Scan for the cell matching the given text and deliver its (x, y) coordinate at center. 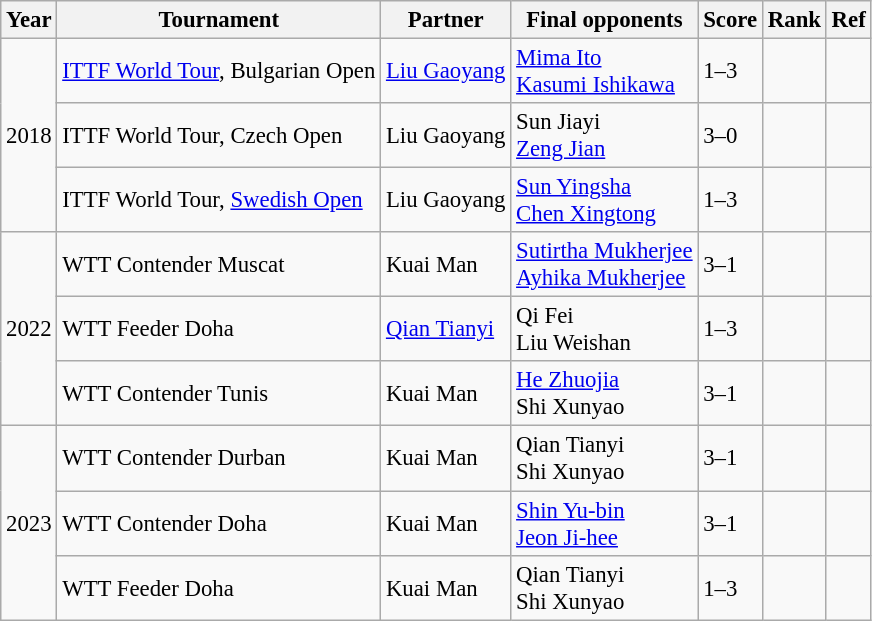
Shin Yu-binJeon Ji-hee (604, 524)
2023 (29, 523)
Mima ItoKasumi Ishikawa (604, 72)
WTT Contender Muscat (219, 264)
Score (730, 20)
2022 (29, 329)
Qian Tianyi (446, 330)
WTT Contender Durban (219, 458)
WTT Contender Tunis (219, 394)
ITTF World Tour, Czech Open (219, 136)
Tournament (219, 20)
He ZhuojiaShi Xunyao (604, 394)
3–0 (730, 136)
Partner (446, 20)
Year (29, 20)
Rank (794, 20)
Qi FeiLiu Weishan (604, 330)
Sun Jiayi Zeng Jian (604, 136)
ITTF World Tour, Bulgarian Open (219, 72)
Sun YingshaChen Xingtong (604, 200)
2018 (29, 136)
Ref (848, 20)
Final opponents (604, 20)
WTT Contender Doha (219, 524)
Sutirtha MukherjeeAyhika Mukherjee (604, 264)
ITTF World Tour, Swedish Open (219, 200)
